Return the [x, y] coordinate for the center point of the cell that contains the specified text.  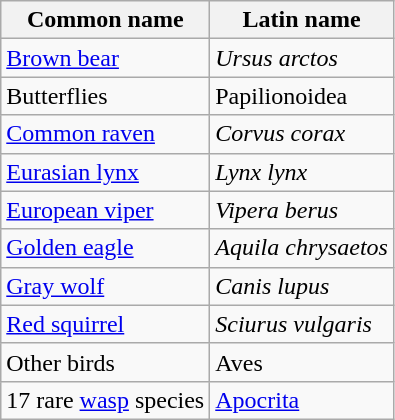
Gray wolf [106, 286]
Apocrita [302, 400]
Eurasian lynx [106, 172]
Canis lupus [302, 286]
Golden eagle [106, 248]
Other birds [106, 362]
Papilionoidea [302, 96]
Butterflies [106, 96]
Common name [106, 20]
Corvus corax [302, 134]
Aquila chrysaetos [302, 248]
European viper [106, 210]
Lynx lynx [302, 172]
Latin name [302, 20]
Common raven [106, 134]
Aves [302, 362]
Brown bear [106, 58]
Red squirrel [106, 324]
Sciurus vulgaris [302, 324]
17 rare wasp species [106, 400]
Vipera berus [302, 210]
Ursus arctos [302, 58]
